Determine the (X, Y) coordinate at the center of the cell enclosing the given text.  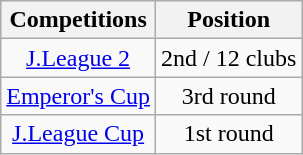
Emperor's Cup (78, 96)
J.League Cup (78, 134)
Competitions (78, 20)
3rd round (228, 96)
J.League 2 (78, 58)
Position (228, 20)
1st round (228, 134)
2nd / 12 clubs (228, 58)
